Return the (X, Y) coordinate for the center point of the cell that contains the specified text.  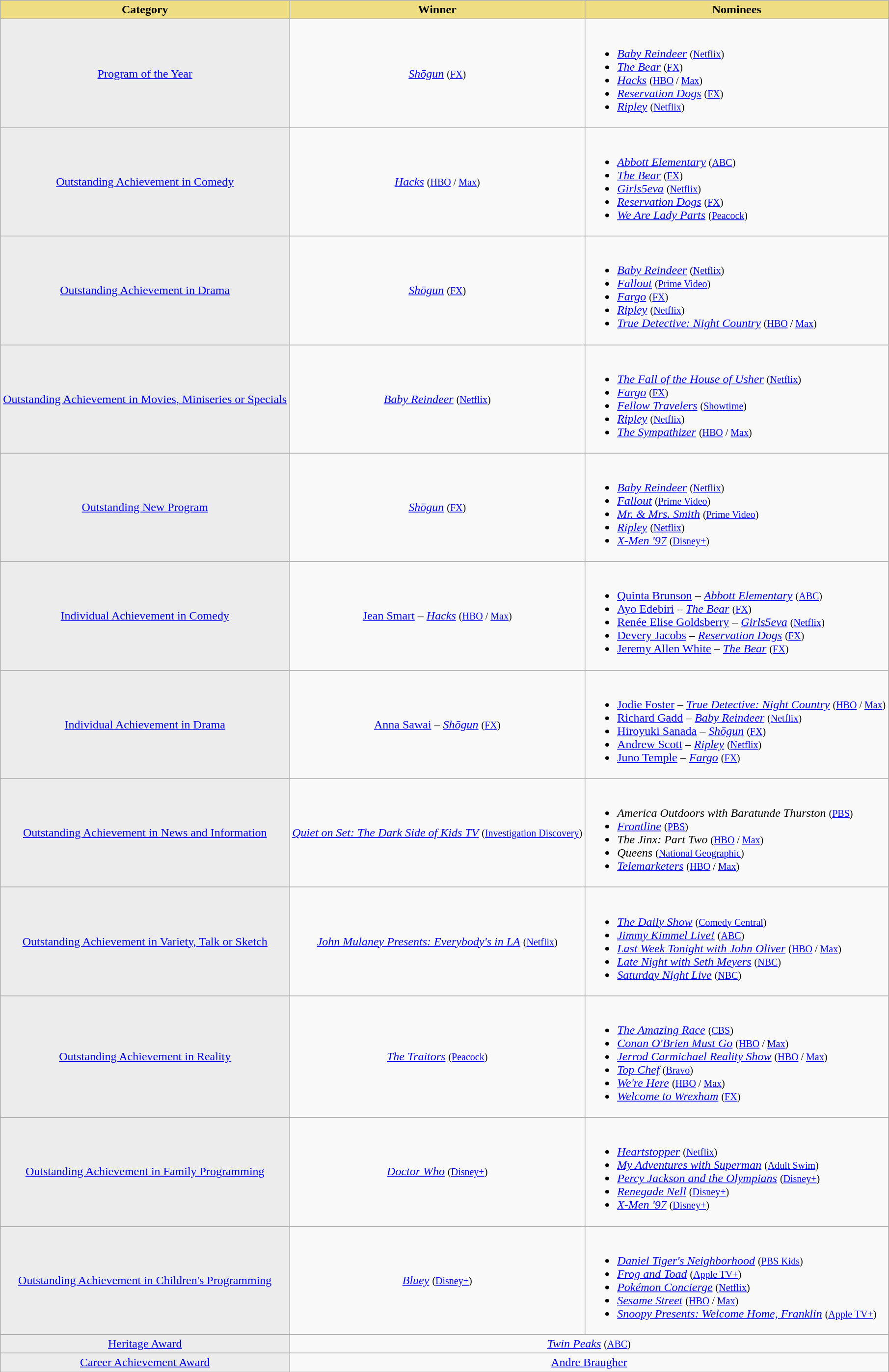
Heartstopper (Netflix)My Adventures with Superman (Adult Swim)Percy Jackson and the Olympians (Disney+)Renegade Nell (Disney+)X-Men '97 (Disney+) (737, 1171)
Winner (437, 10)
Nominees (737, 10)
America Outdoors with Baratunde Thurston (PBS)Frontline (PBS)The Jinx: Part Two (HBO / Max)Queens (National Geographic)Telemarketers (HBO / Max) (737, 833)
Anna Sawai – Shōgun (FX) (437, 725)
Andre Braugher (589, 1363)
Outstanding Achievement in Movies, Miniseries or Specials (145, 399)
Baby Reindeer (Netflix) (437, 399)
Heritage Award (145, 1344)
Abbott Elementary (ABC)The Bear (FX)Girls5eva (Netflix)Reservation Dogs (FX)We Are Lady Parts (Peacock) (737, 182)
Baby Reindeer (Netflix)Fallout (Prime Video)Fargo (FX)Ripley (Netflix)True Detective: Night Country (HBO / Max) (737, 291)
Outstanding Achievement in Drama (145, 291)
Career Achievement Award (145, 1363)
Individual Achievement in Drama (145, 725)
Twin Peaks (ABC) (589, 1344)
Outstanding New Program (145, 508)
Outstanding Achievement in Reality (145, 1056)
Category (145, 10)
Outstanding Achievement in Variety, Talk or Sketch (145, 942)
Baby Reindeer (Netflix)The Bear (FX)Hacks (HBO / Max)Reservation Dogs (FX)Ripley (Netflix) (737, 74)
Doctor Who (Disney+) (437, 1171)
Outstanding Achievement in Family Programming (145, 1171)
Jean Smart – Hacks (HBO / Max) (437, 616)
Outstanding Achievement in Comedy (145, 182)
Individual Achievement in Comedy (145, 616)
Outstanding Achievement in News and Information (145, 833)
John Mulaney Presents: Everybody's in LA (Netflix) (437, 942)
Bluey (Disney+) (437, 1280)
Outstanding Achievement in Children's Programming (145, 1280)
Quiet on Set: The Dark Side of Kids TV (Investigation Discovery) (437, 833)
The Traitors (Peacock) (437, 1056)
The Fall of the House of Usher (Netflix)Fargo (FX)Fellow Travelers (Showtime)Ripley (Netflix)The Sympathizer (HBO / Max) (737, 399)
Baby Reindeer (Netflix)Fallout (Prime Video)Mr. & Mrs. Smith (Prime Video)Ripley (Netflix)X-Men '97 (Disney+) (737, 508)
Hacks (HBO / Max) (437, 182)
Program of the Year (145, 74)
